Output the [x, y] coordinate of the center of the cell containing the given text.  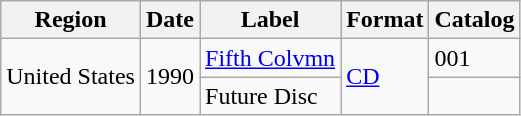
Region [71, 20]
Future Disc [270, 96]
Format [385, 20]
Label [270, 20]
001 [474, 58]
CD [385, 77]
Date [170, 20]
Catalog [474, 20]
1990 [170, 77]
Fifth Colvmn [270, 58]
United States [71, 77]
